Output the [X, Y] coordinate of the center of the cell containing the given text.  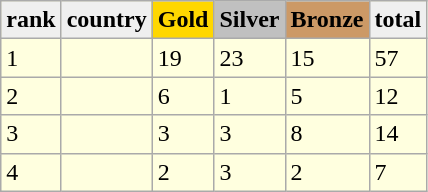
country [106, 20]
4 [31, 172]
total [398, 20]
19 [183, 58]
7 [398, 172]
Silver [250, 20]
Gold [183, 20]
14 [398, 134]
Bronze [327, 20]
5 [327, 96]
6 [183, 96]
57 [398, 58]
23 [250, 58]
12 [398, 96]
rank [31, 20]
8 [327, 134]
15 [327, 58]
